Return the [X, Y] coordinate for the center point of the cell that contains the specified text.  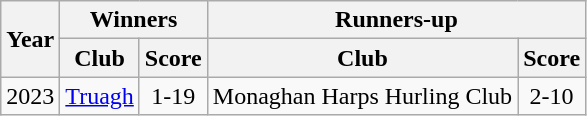
Runners-up [396, 20]
Truagh [100, 96]
1-19 [173, 96]
Monaghan Harps Hurling Club [362, 96]
Winners [134, 20]
2023 [30, 96]
Year [30, 39]
2-10 [552, 96]
